For the text-containing cell, return its midpoint in [x, y] coordinate format. 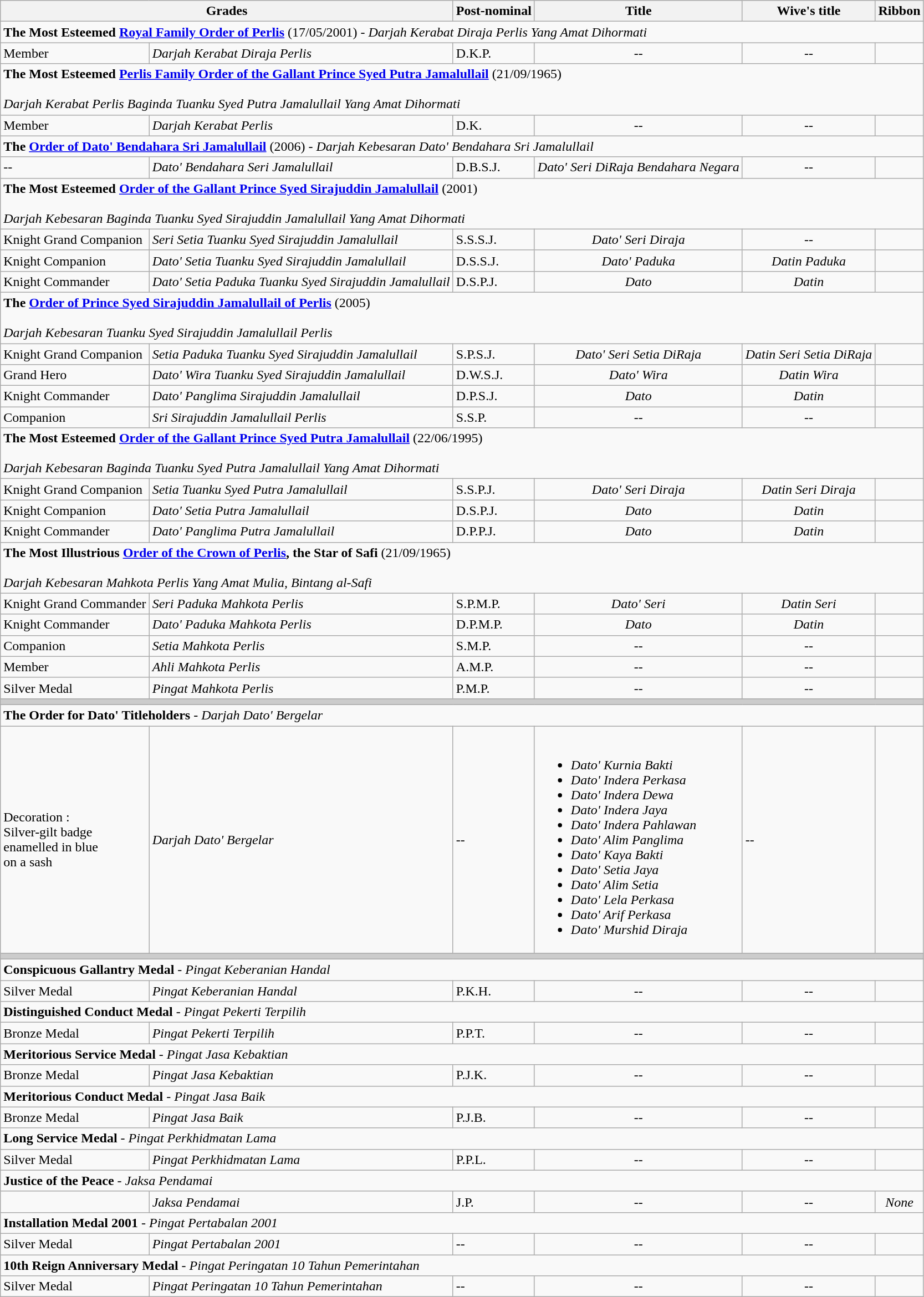
Datin Wira [809, 375]
Decoration : Silver-gilt badge enamelled in blue on a sash [75, 840]
P.J.K. [493, 1075]
Pingat Jasa Baik [301, 1117]
P.K.H. [493, 991]
Dato' Seri Setia DiRaja [639, 354]
Pingat Pertabalan 2001 [301, 1244]
The Order for Dato' Titleholders - Darjah Dato' Bergelar [462, 715]
D.S.S.J. [493, 261]
Dato' Seri [639, 604]
Meritorious Conduct Medal - Pingat Jasa Baik [462, 1096]
Ribbon [899, 11]
S.P.S.J. [493, 354]
Ahli Mahkota Perlis [301, 667]
Dato' Seri DiRaja Bendahara Negara [639, 167]
P.J.B. [493, 1117]
D.K. [493, 125]
Dato' Setia Paduka Tuanku Syed Sirajuddin Jamalullail [301, 282]
Dato' Paduka Mahkota Perlis [301, 625]
Dato' Panglima Putra Jamalullail [301, 532]
Setia Paduka Tuanku Syed Sirajuddin Jamalullail [301, 354]
Title [639, 11]
S.S.P.J. [493, 489]
Distinguished Conduct Medal - Pingat Pekerti Terpilih [462, 1012]
Darjah Kerabat Diraja Perlis [301, 53]
D.P.S.J. [493, 396]
P.P.T. [493, 1033]
S.S.S.J. [493, 239]
Datin Seri [809, 604]
Installation Medal 2001 - Pingat Pertabalan 2001 [462, 1223]
The Most Esteemed Royal Family Order of Perlis (17/05/2001) - Darjah Kerabat Diraja Perlis Yang Amat Dihormati [462, 32]
Pingat Pekerti Terpilih [301, 1033]
Dato' Wira Tuanku Syed Sirajuddin Jamalullail [301, 375]
Pingat Keberanian Handal [301, 991]
Setia Tuanku Syed Putra Jamalullail [301, 489]
Pingat Jasa Kebaktian [301, 1075]
Dato' Wira [639, 375]
Setia Mahkota Perlis [301, 646]
Dato' Bendahara Seri Jamalullail [301, 167]
Grades [227, 11]
Pingat Mahkota Perlis [301, 688]
Darjah Dato' Bergelar [301, 840]
S.P.M.P. [493, 604]
None [899, 1202]
10th Reign Anniversary Medal - Pingat Peringatan 10 Tahun Pemerintahan [462, 1265]
Seri Paduka Mahkota Perlis [301, 604]
Dato' Setia Tuanku Syed Sirajuddin Jamalullail [301, 261]
D.P.P.J. [493, 532]
Knight Grand Commander [75, 604]
Jaksa Pendamai [301, 1202]
S.S.P. [493, 417]
The Order of Dato' Bendahara Sri Jamalullail (2006) - Darjah Kebesaran Dato' Bendahara Sri Jamalullail [462, 146]
D.P.M.P. [493, 625]
Meritorious Service Medal - Pingat Jasa Kebaktian [462, 1054]
S.M.P. [493, 646]
Dato' Setia Putra Jamalullail [301, 510]
Datin Paduka [809, 261]
Post-nominal [493, 11]
Dato' Panglima Sirajuddin Jamalullail [301, 396]
A.M.P. [493, 667]
D.B.S.J. [493, 167]
Pingat Peringatan 10 Tahun Pemerintahan [301, 1286]
Dato' Paduka [639, 261]
Darjah Kerabat Perlis [301, 125]
Pingat Perkhidmatan Lama [301, 1160]
The Most Illustrious Order of the Crown of Perlis, the Star of Safi (21/09/1965)Darjah Kebesaran Mahkota Perlis Yang Amat Mulia, Bintang al-Safi [462, 568]
Grand Hero [75, 375]
Sri Sirajuddin Jamalullail Perlis [301, 417]
D.W.S.J. [493, 375]
The Order of Prince Syed Sirajuddin Jamalullail of Perlis (2005)Darjah Kebesaran Tuanku Syed Sirajuddin Jamalullail Perlis [462, 318]
Wive's title [809, 11]
P.M.P. [493, 688]
Long Service Medal - Pingat Perkhidmatan Lama [462, 1138]
D.K.P. [493, 53]
Justice of the Peace - Jaksa Pendamai [462, 1181]
Conspicuous Gallantry Medal - Pingat Keberanian Handal [462, 970]
Datin Seri Diraja [809, 489]
P.P.L. [493, 1160]
J.P. [493, 1202]
Datin Seri Setia DiRaja [809, 354]
Seri Setia Tuanku Syed Sirajuddin Jamalullail [301, 239]
